Scan for the cell matching the given text and deliver its [X, Y] coordinate at center. 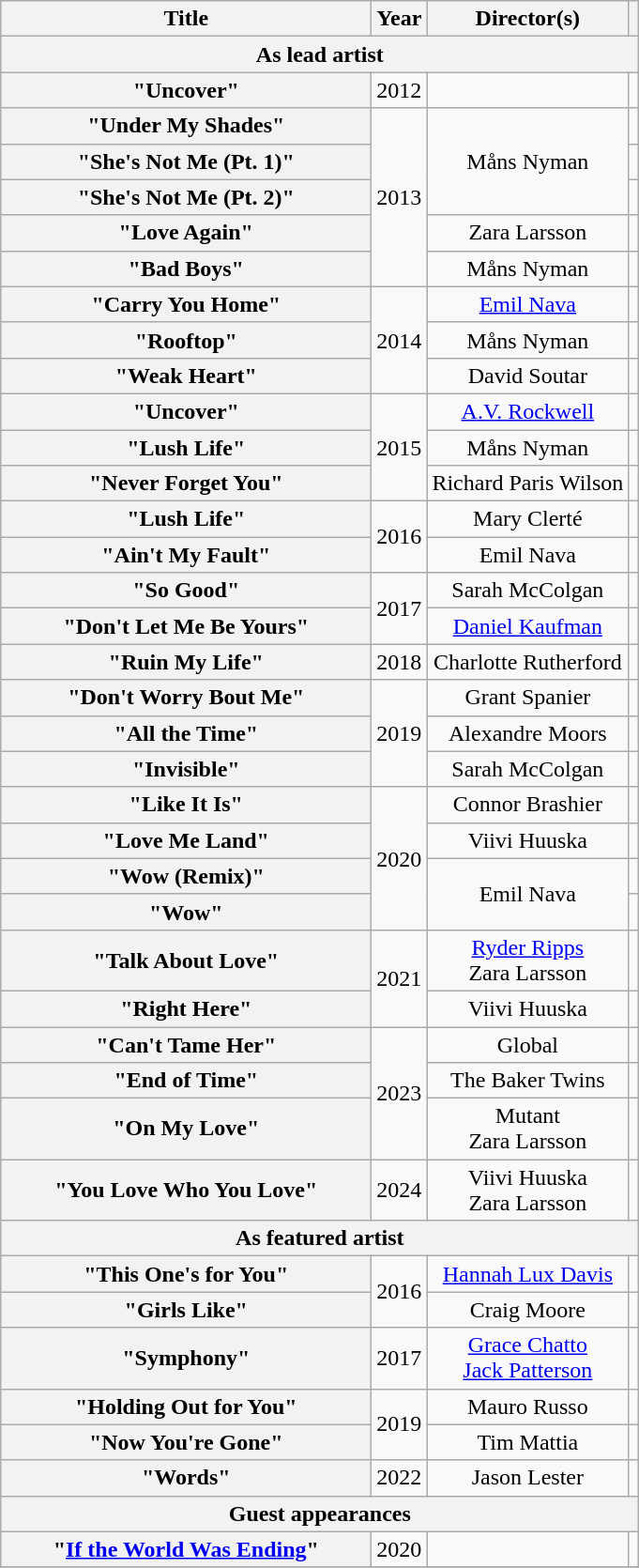
"So Good" [186, 591]
Guest appearances [320, 1514]
"Words" [186, 1478]
"Ruin My Life" [186, 662]
Viivi HuuskaZara Larsson [527, 1191]
"Holding Out for You" [186, 1407]
A.V. Rockwell [527, 411]
"Right Here" [186, 1008]
Grant Spanier [527, 698]
"Wow (Remix)" [186, 876]
As lead artist [320, 54]
"Don't Let Me Be Yours" [186, 626]
"On My Love" [186, 1129]
"Wow" [186, 912]
"Talk About Love" [186, 960]
"Now You're Gone" [186, 1442]
Hannah Lux Davis [527, 1274]
2014 [400, 340]
Mary Clerté [527, 519]
"Girls Like" [186, 1310]
Daniel Kaufman [527, 626]
The Baker Twins [527, 1081]
2022 [400, 1478]
"Symphony" [186, 1358]
Craig Moore [527, 1310]
"Don't Worry Bout Me" [186, 698]
Director(s) [527, 19]
2024 [400, 1191]
"Love Again" [186, 233]
"If the World Was Ending" [186, 1549]
Charlotte Rutherford [527, 662]
"Ain't My Fault" [186, 555]
"Love Me Land" [186, 840]
Zara Larsson [527, 233]
Year [400, 19]
2012 [400, 90]
"Under My Shades" [186, 126]
"This One's for You" [186, 1274]
Tim Mattia [527, 1442]
2018 [400, 662]
Connor Brashier [527, 805]
Mauro Russo [527, 1407]
Grace ChattoJack Patterson [527, 1358]
"Invisible" [186, 769]
"End of Time" [186, 1081]
MutantZara Larsson [527, 1129]
"You Love Who You Love" [186, 1191]
"Rooftop" [186, 340]
"Weak Heart" [186, 376]
Jason Lester [527, 1478]
Ryder RippsZara Larsson [527, 960]
2021 [400, 978]
Title [186, 19]
Global [527, 1045]
Richard Paris Wilson [527, 484]
Alexandre Moors [527, 733]
2023 [400, 1093]
2015 [400, 447]
"Can't Tame Her" [186, 1045]
"She's Not Me (Pt. 1)" [186, 161]
"She's Not Me (Pt. 2)" [186, 197]
"Bad Boys" [186, 269]
2013 [400, 197]
"Carry You Home" [186, 304]
"Never Forget You" [186, 484]
"All the Time" [186, 733]
As featured artist [320, 1238]
"Like It Is" [186, 805]
David Soutar [527, 376]
